Scan for the cell matching the given text and deliver its [X, Y] coordinate at center. 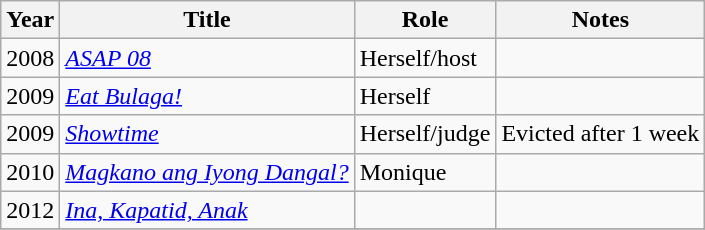
Evicted after 1 week [600, 134]
Herself [425, 96]
Year [30, 20]
Herself/host [425, 58]
Role [425, 20]
Magkano ang Iyong Dangal? [207, 172]
2010 [30, 172]
ASAP 08 [207, 58]
2008 [30, 58]
2012 [30, 210]
Showtime [207, 134]
Title [207, 20]
Herself/judge [425, 134]
Eat Bulaga! [207, 96]
Notes [600, 20]
Monique [425, 172]
Ina, Kapatid, Anak [207, 210]
